Find where the given text appears and provide that cell's center as (x, y) coordinate. 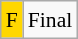
F (12, 20)
Final (50, 20)
